Provide the (x, y) coordinate of the cell's center where the given text is located.  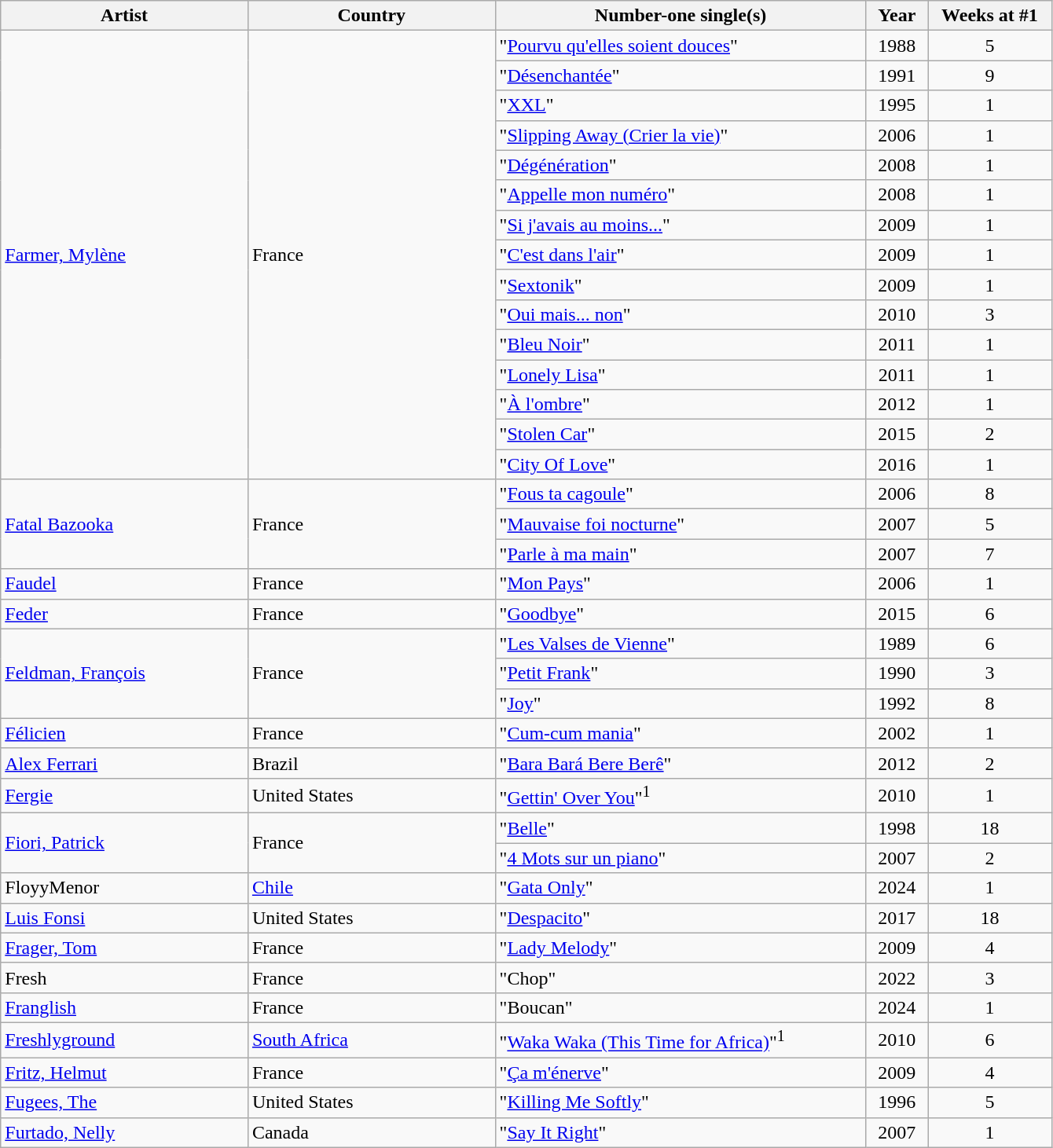
1995 (897, 105)
Fiori, Patrick (124, 843)
"4 Mots sur un piano" (681, 858)
"Despacito" (681, 918)
9 (990, 75)
"Chop" (681, 977)
Fritz, Helmut (124, 1073)
"XXL" (681, 105)
"Dégénération" (681, 165)
Franglish (124, 1007)
1992 (897, 703)
Number-one single(s) (681, 16)
Country (371, 16)
"Stolen Car" (681, 435)
Luis Fonsi (124, 918)
"Ça m'énerve" (681, 1073)
"Désenchantée" (681, 75)
"Slipping Away (Crier la vie)" (681, 135)
"Petit Frank" (681, 673)
2017 (897, 918)
1988 (897, 46)
1989 (897, 644)
"City Of Love" (681, 464)
Weeks at #1 (990, 16)
1996 (897, 1102)
1998 (897, 828)
Félicien (124, 733)
"Belle" (681, 828)
7 (990, 554)
"Gettin' Over You"1 (681, 795)
1990 (897, 673)
"Joy" (681, 703)
"À l'ombre" (681, 405)
Fatal Bazooka (124, 524)
Fugees, The (124, 1102)
Freshlyground (124, 1040)
Furtado, Nelly (124, 1132)
"Lady Melody" (681, 948)
Frager, Tom (124, 948)
2022 (897, 977)
Feder (124, 614)
Faudel (124, 584)
Farmer, Mylène (124, 255)
"Bleu Noir" (681, 344)
"Appelle mon numéro" (681, 195)
"Les Valses de Vienne" (681, 644)
Fresh (124, 977)
Year (897, 16)
"Parle à ma main" (681, 554)
Alex Ferrari (124, 763)
2016 (897, 464)
"Bara Bará Bere Berê" (681, 763)
"C'est dans l'air" (681, 255)
"Mauvaise foi nocturne" (681, 524)
"Lonely Lisa" (681, 375)
"Sextonik" (681, 284)
"Boucan" (681, 1007)
"Pourvu qu'elles soient douces" (681, 46)
South Africa (371, 1040)
"Cum-cum mania" (681, 733)
Artist (124, 16)
"Waka Waka (This Time for Africa)"1 (681, 1040)
Brazil (371, 763)
2002 (897, 733)
"Goodbye" (681, 614)
Fergie (124, 795)
Feldman, François (124, 673)
"Si j'avais au moins..." (681, 225)
"Say It Right" (681, 1132)
"Mon Pays" (681, 584)
"Fous ta cagoule" (681, 494)
"Gata Only" (681, 888)
Canada (371, 1132)
"Oui mais... non" (681, 314)
"Killing Me Softly" (681, 1102)
Chile (371, 888)
1991 (897, 75)
FloyyMenor (124, 888)
